Determine the (x, y) coordinate at the center of the cell enclosing the given text.  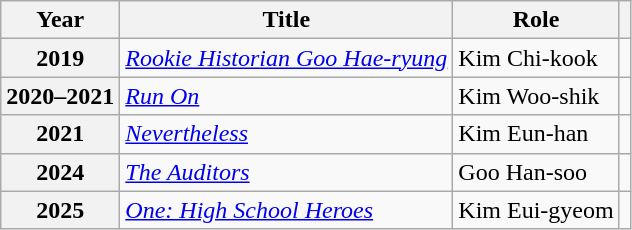
Kim Chi-kook (536, 58)
Title (286, 20)
Nevertheless (286, 134)
Rookie Historian Goo Hae-ryung (286, 58)
2020–2021 (60, 96)
Kim Eui-gyeom (536, 210)
One: High School Heroes (286, 210)
The Auditors (286, 172)
2024 (60, 172)
2025 (60, 210)
Run On (286, 96)
Kim Eun-han (536, 134)
2021 (60, 134)
Kim Woo-shik (536, 96)
Role (536, 20)
2019 (60, 58)
Goo Han-soo (536, 172)
Year (60, 20)
